Pinpoint the cell where the given text exists, returning its [x, y] midpoint coordinate. 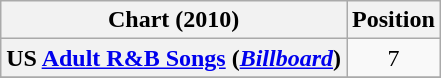
7 [394, 58]
US Adult R&B Songs (Billboard) [174, 58]
Chart (2010) [174, 20]
Position [394, 20]
